Find where the given text appears and provide that cell's center as (x, y) coordinate. 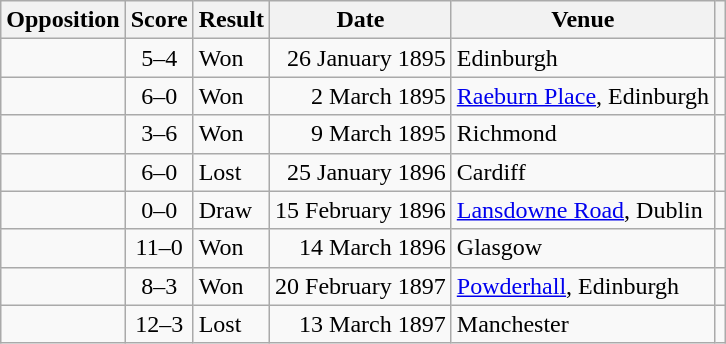
Result (231, 20)
Glasgow (582, 248)
5–4 (159, 58)
Date (361, 20)
Score (159, 20)
Venue (582, 20)
Edinburgh (582, 58)
26 January 1895 (361, 58)
12–3 (159, 324)
Draw (231, 210)
25 January 1896 (361, 172)
Opposition (63, 20)
2 March 1895 (361, 96)
0–0 (159, 210)
14 March 1896 (361, 248)
9 March 1895 (361, 134)
13 March 1897 (361, 324)
Raeburn Place, Edinburgh (582, 96)
Cardiff (582, 172)
Lansdowne Road, Dublin (582, 210)
Richmond (582, 134)
11–0 (159, 248)
Manchester (582, 324)
3–6 (159, 134)
8–3 (159, 286)
20 February 1897 (361, 286)
15 February 1896 (361, 210)
Powderhall, Edinburgh (582, 286)
